Find where the given text appears and provide that cell's center as [X, Y] coordinate. 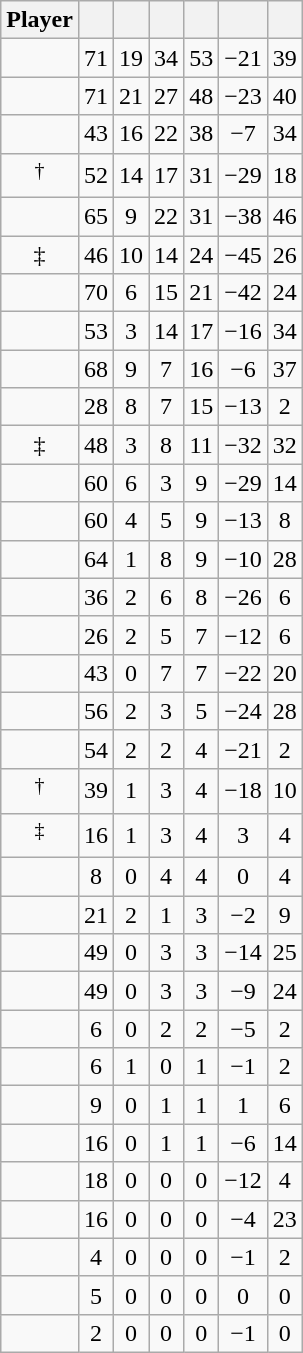
65 [96, 217]
−24 [244, 711]
54 [96, 749]
−5 [244, 1029]
11 [202, 445]
−18 [244, 790]
36 [96, 597]
−2 [244, 915]
23 [284, 1219]
−7 [244, 134]
−9 [244, 991]
52 [96, 176]
56 [96, 711]
27 [166, 96]
32 [284, 445]
20 [284, 673]
−26 [244, 597]
68 [96, 369]
−22 [244, 673]
70 [96, 293]
−42 [244, 293]
40 [284, 96]
−14 [244, 953]
25 [284, 953]
38 [202, 134]
−4 [244, 1219]
−32 [244, 445]
−10 [244, 559]
Player [40, 20]
19 [132, 58]
−45 [244, 255]
37 [284, 369]
−38 [244, 217]
64 [96, 559]
−23 [244, 96]
−16 [244, 331]
